Extract the (x, y) coordinate from the center of the cell holding the provided text.  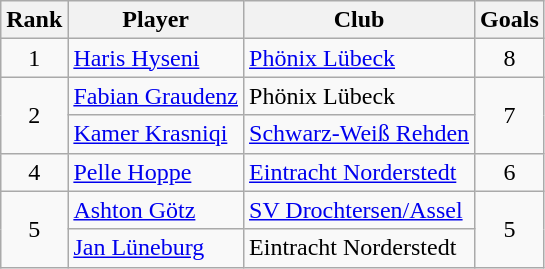
6 (510, 172)
7 (510, 115)
4 (34, 172)
Club (360, 20)
Pelle Hoppe (156, 172)
Kamer Krasniqi (156, 134)
SV Drochtersen/Assel (360, 210)
Fabian Graudenz (156, 96)
Jan Lüneburg (156, 248)
Rank (34, 20)
Goals (510, 20)
1 (34, 58)
Haris Hyseni (156, 58)
8 (510, 58)
Ashton Götz (156, 210)
2 (34, 115)
Player (156, 20)
Schwarz-Weiß Rehden (360, 134)
